Return the [x, y] coordinate for the center point of the cell that contains the specified text.  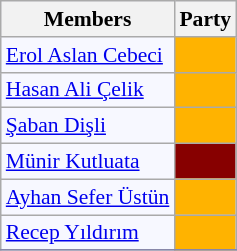
Recep Yıldırım [88, 233]
Şaban Dişli [88, 126]
Erol Aslan Cebeci [88, 55]
Party [205, 19]
Members [88, 19]
Münir Kutluata [88, 162]
Ayhan Sefer Üstün [88, 197]
Hasan Ali Çelik [88, 90]
